Scan for the cell matching the given text and deliver its [x, y] coordinate at center. 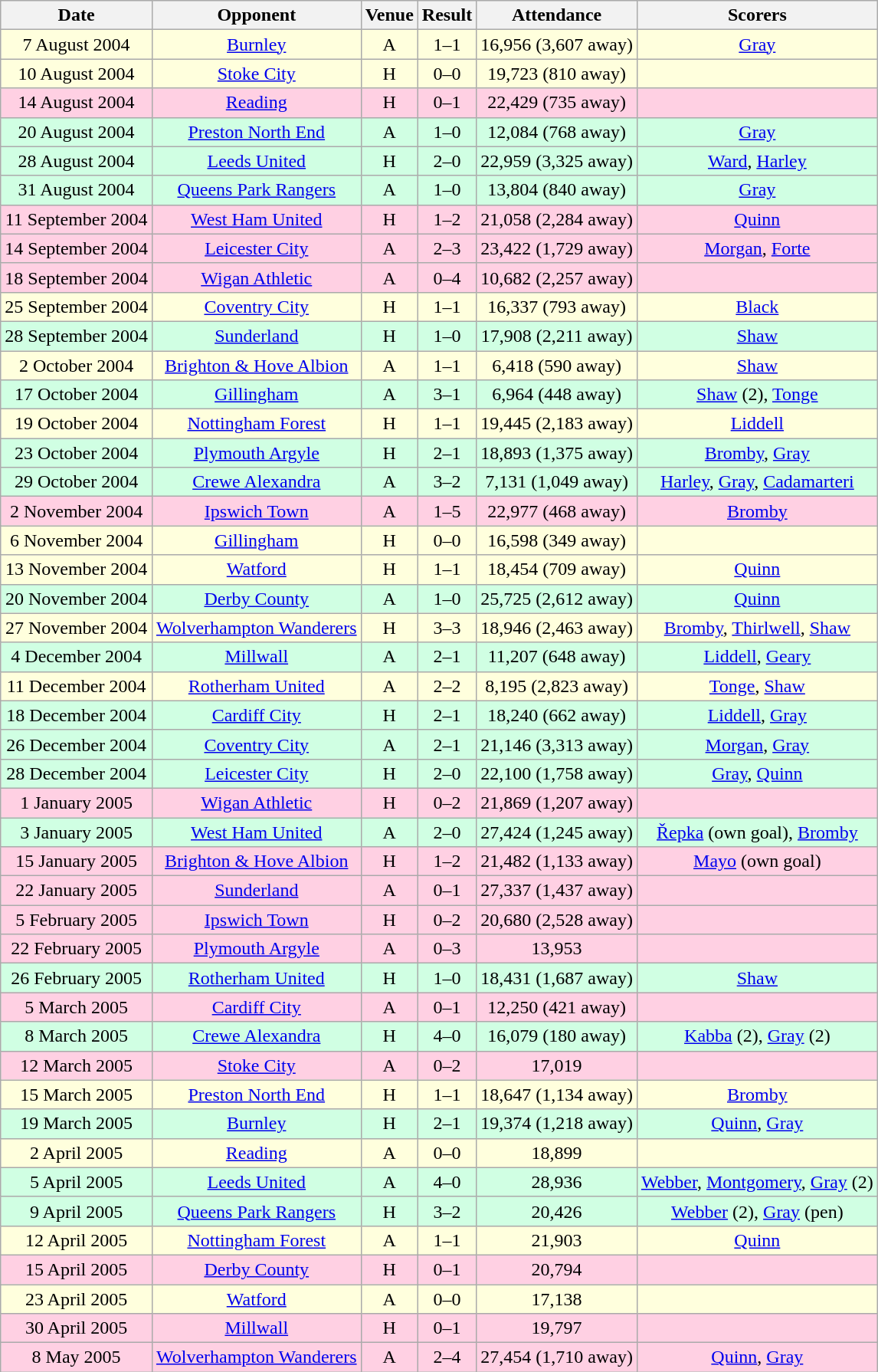
19,445 (2,183 away) [557, 424]
20,426 [557, 1211]
2 November 2004 [77, 511]
10 August 2004 [77, 74]
8 May 2005 [77, 1357]
Harley, Gray, Cadamarteri [757, 482]
0–4 [447, 277]
23,422 (1,729 away) [557, 248]
2 April 2005 [77, 1153]
16,956 (3,607 away) [557, 44]
Mayo (own goal) [757, 862]
28 September 2004 [77, 336]
Shaw (2), Tonge [757, 395]
Liddell [757, 424]
3–1 [447, 395]
26 February 2005 [77, 978]
25,725 (2,612 away) [557, 599]
13,804 (840 away) [557, 190]
2 October 2004 [77, 366]
Ward, Harley [757, 161]
22,100 (1,758 away) [557, 773]
21,903 [557, 1240]
21,146 (3,313 away) [557, 744]
18,454 (709 away) [557, 569]
20 November 2004 [77, 599]
18,431 (1,687 away) [557, 978]
19 March 2005 [77, 1124]
2–2 [447, 686]
12,084 (768 away) [557, 132]
22,977 (468 away) [557, 511]
Webber (2), Gray (pen) [757, 1211]
Scorers [757, 15]
23 April 2005 [77, 1299]
18,647 (1,134 away) [557, 1095]
16,079 (180 away) [557, 1036]
27,424 (1,245 away) [557, 832]
6 November 2004 [77, 540]
19,374 (1,218 away) [557, 1124]
23 October 2004 [77, 453]
21,058 (2,284 away) [557, 219]
11 September 2004 [77, 219]
17 October 2004 [77, 395]
5 February 2005 [77, 920]
15 January 2005 [77, 862]
Webber, Montgomery, Gray (2) [757, 1182]
17,908 (2,211 away) [557, 336]
18,240 (662 away) [557, 715]
Řepka (own goal), Bromby [757, 832]
14 September 2004 [77, 248]
Tonge, Shaw [757, 686]
18 December 2004 [77, 715]
0–3 [447, 949]
13 November 2004 [77, 569]
20,680 (2,528 away) [557, 920]
16,598 (349 away) [557, 540]
28 August 2004 [77, 161]
22 February 2005 [77, 949]
19,723 (810 away) [557, 74]
12,250 (421 away) [557, 1007]
3 January 2005 [77, 832]
Attendance [557, 15]
27,454 (1,710 away) [557, 1357]
21,869 (1,207 away) [557, 803]
31 August 2004 [77, 190]
Venue [389, 15]
Morgan, Gray [757, 744]
Result [447, 15]
7,131 (1,049 away) [557, 482]
5 April 2005 [77, 1182]
25 September 2004 [77, 307]
15 April 2005 [77, 1269]
21,482 (1,133 away) [557, 862]
18 September 2004 [77, 277]
18,893 (1,375 away) [557, 453]
18,946 (2,463 away) [557, 628]
Liddell, Gray [757, 715]
6,418 (590 away) [557, 366]
27 November 2004 [77, 628]
20 August 2004 [77, 132]
27,337 (1,437 away) [557, 891]
13,953 [557, 949]
9 April 2005 [77, 1211]
6,964 (448 away) [557, 395]
26 December 2004 [77, 744]
Opponent [256, 15]
12 April 2005 [77, 1240]
Liddell, Geary [757, 657]
20,794 [557, 1269]
28,936 [557, 1182]
1–5 [447, 511]
10,682 (2,257 away) [557, 277]
Morgan, Forte [757, 248]
16,337 (793 away) [557, 307]
3–3 [447, 628]
17,138 [557, 1299]
30 April 2005 [77, 1328]
8,195 (2,823 away) [557, 686]
8 March 2005 [77, 1036]
22 January 2005 [77, 891]
18,899 [557, 1153]
17,019 [557, 1065]
2–3 [447, 248]
Date [77, 15]
Bromby, Thirlwell, Shaw [757, 628]
Black [757, 307]
4 December 2004 [77, 657]
29 October 2004 [77, 482]
5 March 2005 [77, 1007]
14 August 2004 [77, 103]
11,207 (648 away) [557, 657]
11 December 2004 [77, 686]
Gray, Quinn [757, 773]
12 March 2005 [77, 1065]
2–4 [447, 1357]
15 March 2005 [77, 1095]
19 October 2004 [77, 424]
7 August 2004 [77, 44]
22,959 (3,325 away) [557, 161]
1 January 2005 [77, 803]
28 December 2004 [77, 773]
Kabba (2), Gray (2) [757, 1036]
19,797 [557, 1328]
22,429 (735 away) [557, 103]
Bromby, Gray [757, 453]
